Scan for the cell matching the given text and deliver its [X, Y] coordinate at center. 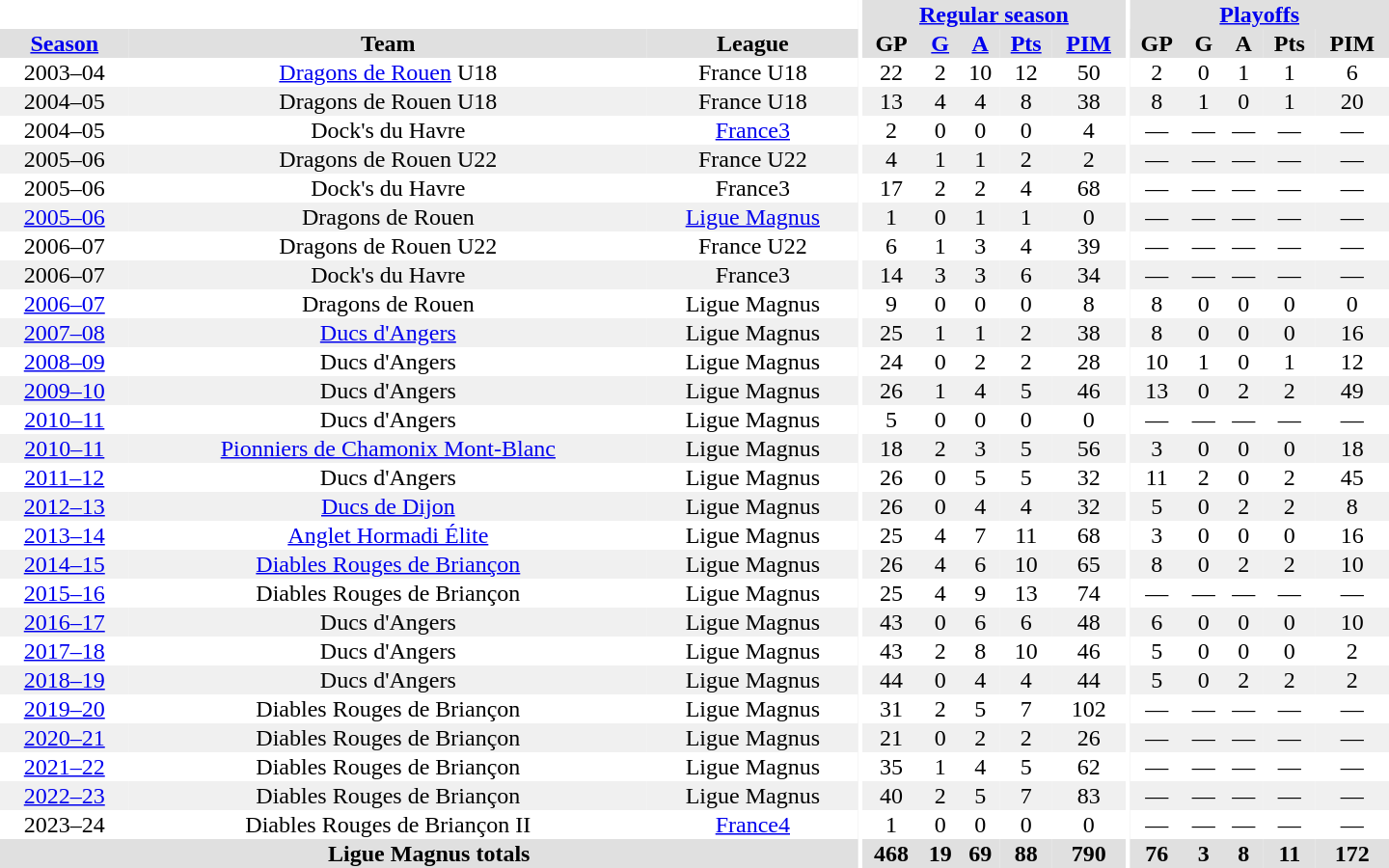
2008–09 [65, 362]
Playoffs [1260, 14]
34 [1089, 275]
19 [940, 854]
2011–12 [65, 477]
62 [1089, 767]
Season [65, 43]
39 [1089, 246]
Team [389, 43]
65 [1089, 564]
2012–13 [65, 506]
31 [891, 709]
2015–16 [65, 593]
76 [1157, 854]
790 [1089, 854]
Diables Rouges de Briançon II [389, 825]
2009–10 [65, 391]
2018–19 [65, 680]
48 [1089, 622]
2023–24 [65, 825]
Pionniers de Chamonix Mont-Blanc [389, 448]
2019–20 [65, 709]
74 [1089, 593]
2013–14 [65, 535]
Ligue Magnus totals [429, 854]
2007–08 [65, 333]
2016–17 [65, 622]
83 [1089, 796]
88 [1026, 854]
172 [1352, 854]
17 [891, 188]
28 [1089, 362]
24 [891, 362]
35 [891, 767]
102 [1089, 709]
2022–23 [65, 796]
Ducs de Dijon [389, 506]
49 [1352, 391]
14 [891, 275]
56 [1089, 448]
69 [980, 854]
468 [891, 854]
22 [891, 72]
2003–04 [65, 72]
2014–15 [65, 564]
20 [1352, 101]
2020–21 [65, 738]
France4 [752, 825]
Regular season [994, 14]
40 [891, 796]
Anglet Hormadi Élite [389, 535]
2021–22 [65, 767]
2017–18 [65, 651]
League [752, 43]
45 [1352, 477]
50 [1089, 72]
21 [891, 738]
